Provide the (x, y) coordinate of the cell's center where the given text is located.  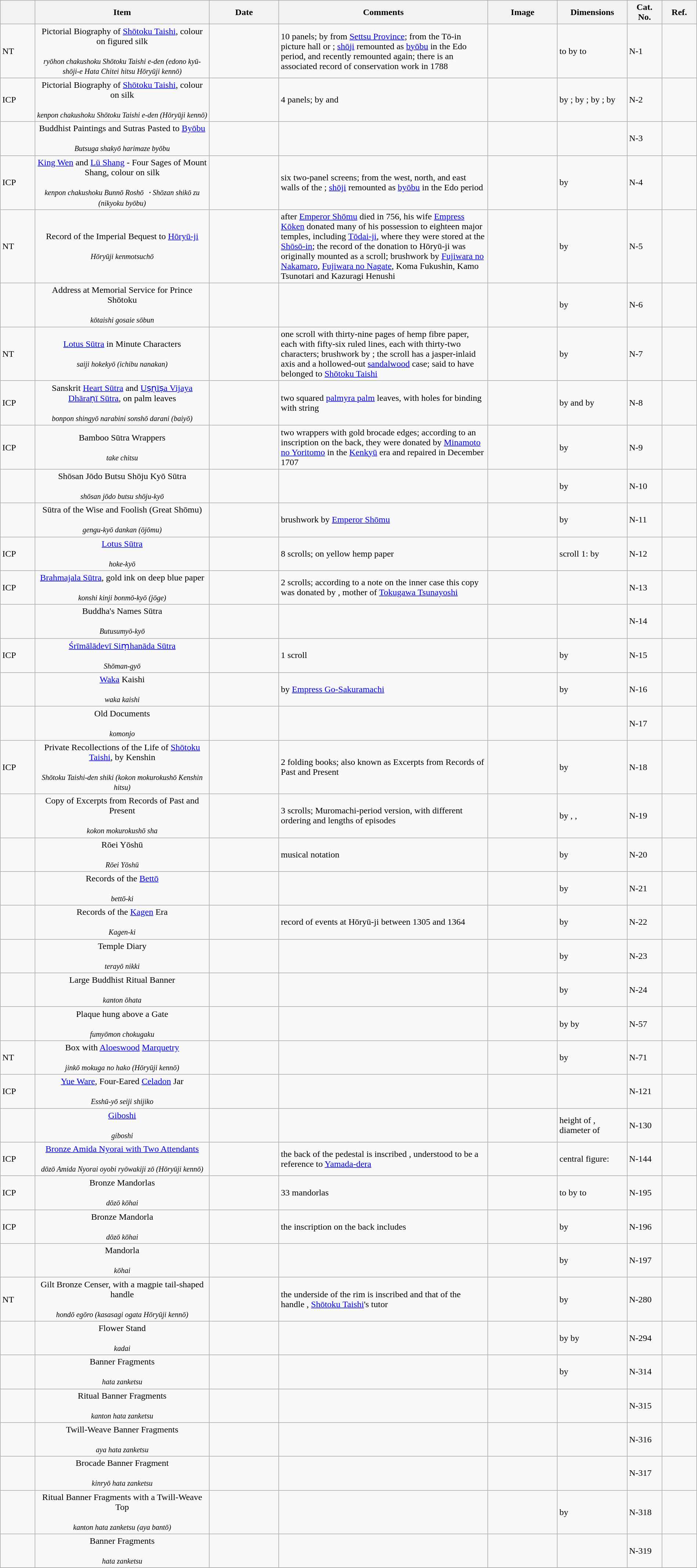
N-18 (645, 767)
central figure: (592, 1159)
Dimensions (592, 12)
Temple Diaryterayō nikki (122, 956)
N-17 (645, 723)
N-11 (645, 520)
N-314 (645, 1372)
N-195 (645, 1193)
N-23 (645, 956)
N-13 (645, 587)
Giboshigiboshi (122, 1125)
Shōsan Jōdo Butsu Shōju Kyō Sūtrashōsan jōdo butsu shōju-kyō (122, 486)
Bronze Amida Nyorai with Two Attendantsdōzō Amida Nyorai oyobi ryōwakiji zō (Hōryūji kennō) (122, 1159)
N-319 (645, 1551)
N-7 (645, 354)
N-10 (645, 486)
N-280 (645, 1299)
N-4 (645, 183)
Bronze Mandorlasdōzō kōhai (122, 1193)
Pictorial Biography of Shōtoku Taishi, colour on silkkenpon chakushoku Shōtoku Taishi e-den (Hōryūji kennō) (122, 100)
Ref. (679, 12)
Mandorlakōhai (122, 1260)
33 mandorlas (383, 1193)
1 scroll (383, 655)
N-1 (645, 51)
record of events at Hōryū-ji between 1305 and 1364 (383, 922)
N-315 (645, 1406)
Ritual Banner Fragmentskanton hata zanketsu (122, 1406)
3 scrolls; Muromachi-period version, with different ordering and lengths of episodes (383, 816)
Records of the Bettōbettō-ki (122, 888)
the underside of the rim is inscribed and that of the handle , Shōtoku Taishi's tutor (383, 1299)
Rōei YōshūRōei Yōshū (122, 855)
N-121 (645, 1091)
Buddhist Paintings and Sutras Pasted to ByōbuButsuga shakyō harimaze byōbu (122, 139)
brushwork by Emperor Shōmu (383, 520)
Yue Ware, Four-Eared Celadon JarEsshū-yō seiji shijiko (122, 1091)
N-12 (645, 554)
Private Recollections of the Life of Shōtoku Taishi, by KenshinShōtoku Taishi-den shiki (kokon mokurokushō Kenshin hitsu) (122, 767)
N-9 (645, 447)
N-20 (645, 855)
N-2 (645, 100)
Cat. No. (645, 12)
2 folding books; also known as Excerpts from Records of Past and Present (383, 767)
the back of the pedestal is inscribed , understood to be a reference to Yamada-dera (383, 1159)
N-16 (645, 690)
N-197 (645, 1260)
six two-panel screens; from the west, north, and east walls of the ; shōji remounted as byōbu in the Edo period (383, 183)
N-14 (645, 621)
N-294 (645, 1338)
N-8 (645, 403)
Brocade Banner Fragmentkinryō hata zanketsu (122, 1473)
N-144 (645, 1159)
Records of the Kagen EraKagen-ki (122, 922)
Box with Aloeswood Marquetryjinkō mokuga no hako (Hōryūji kennō) (122, 1057)
Record of the Imperial Bequest to Hōryū-jiHōryūji kenmotsuchō (122, 247)
Waka Kaishiwaka kaishi (122, 690)
N-196 (645, 1227)
Lotus Sūtrahoke-kyō (122, 554)
King Wen and Lü Shang - Four Sages of Mount Shang, colour on silkkenpon chakushoku Bunnō Roshō ・Shōzan shikō zu (nikyoku byōbu) (122, 183)
Brahmajala Sūtra, gold ink on deep blue paperkonshi kinji bonmō-kyō (jōge) (122, 587)
Twill-Weave Banner Fragmentsaya hata zanketsu (122, 1439)
N-21 (645, 888)
scroll 1: by (592, 554)
2 scrolls; according to a note on the inner case this copy was donated by , mother of Tokugawa Tsunayoshi (383, 587)
N-22 (645, 922)
by Empress Go-Sakuramachi (383, 690)
N-130 (645, 1125)
Plaque hung above a Gatefumyōmon chokugaku (122, 1024)
N-3 (645, 139)
height of , diameter of (592, 1125)
Item (122, 12)
Flower Standkadai (122, 1338)
N-316 (645, 1439)
Comments (383, 12)
N-71 (645, 1057)
Old Documentskomonjo (122, 723)
by and by (592, 403)
Ritual Banner Fragments with a Twill-Weave Topkanton hata zanketsu (aya bantō) (122, 1512)
N-6 (645, 305)
N-317 (645, 1473)
the inscription on the back includes (383, 1227)
Address at Memorial Service for Prince Shōtokukōtaishi gosaie sōbun (122, 305)
musical notation (383, 855)
N-5 (645, 247)
Image (523, 12)
N-15 (645, 655)
Large Buddhist Ritual Bannerkanton ōhata (122, 990)
Lotus Sūtra in Minute Characterssaiji hokekyō (ichibu nanakan) (122, 354)
Bamboo Sūtra Wrapperstake chitsu (122, 447)
by ; by ; by ; by (592, 100)
N-24 (645, 990)
by , , (592, 816)
N-318 (645, 1512)
Sanskrit Heart Sūtra and Uṣṇīṣa Vijaya Dhāraṇī Sūtra, on palm leavesbonpon shingyō narabini sonshō darani (baiyō) (122, 403)
8 scrolls; on yellow hemp paper (383, 554)
N-19 (645, 816)
Copy of Excerpts from Records of Past and Presentkokon mokurokushō sha (122, 816)
Date (244, 12)
4 panels; by and (383, 100)
Gilt Bronze Censer, with a magpie tail-shaped handlehondō egōro (kasasagi ogata Hōryūji kennō) (122, 1299)
Bronze Mandorladōzō kōhai (122, 1227)
two squared palmyra palm leaves, with holes for binding with string (383, 403)
Buddha's Names SūtraButusumyō-kyō (122, 621)
N-57 (645, 1024)
Śrīmālādevī Siṃhanāda SūtraShōman-gyō (122, 655)
Sūtra of the Wise and Foolish (Great Shōmu)gengu-kyō dankan (ōjōmu) (122, 520)
